Find where the given text appears and provide that cell's center as [x, y] coordinate. 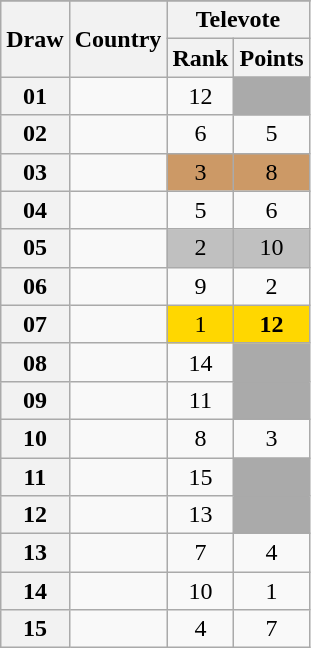
06 [35, 286]
09 [35, 400]
Points [272, 58]
Televote [238, 20]
Country [118, 39]
03 [35, 172]
08 [35, 362]
05 [35, 248]
9 [200, 286]
07 [35, 324]
Rank [200, 58]
01 [35, 96]
02 [35, 134]
Draw [35, 39]
04 [35, 210]
